Output the (x, y) coordinate of the center of the cell containing the given text.  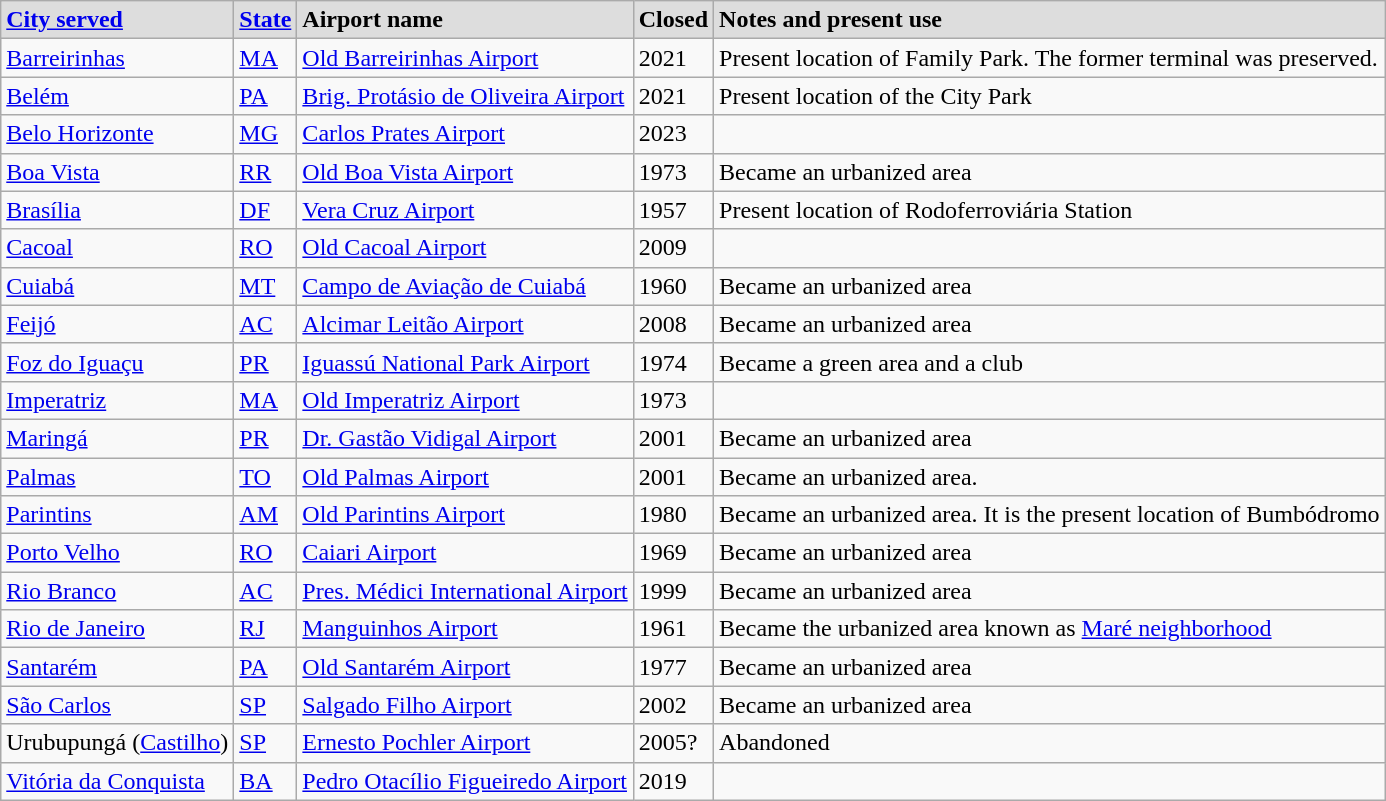
Brasília (118, 210)
Ernesto Pochler Airport (465, 743)
Santarém (118, 667)
RJ (266, 629)
1974 (673, 362)
2005? (673, 743)
MG (266, 134)
Pedro Otacílio Figueiredo Airport (465, 781)
Old Imperatriz Airport (465, 400)
Feijó (118, 324)
São Carlos (118, 705)
Alcimar Leitão Airport (465, 324)
1960 (673, 286)
Old Cacoal Airport (465, 248)
Abandoned (1050, 743)
Brig. Protásio de Oliveira Airport (465, 96)
Closed (673, 20)
Foz do Iguaçu (118, 362)
1969 (673, 553)
Iguassú National Park Airport (465, 362)
Became an urbanized area. It is the present location of Bumbódromo (1050, 515)
BA (266, 781)
1980 (673, 515)
Became an urbanized area. (1050, 477)
Old Santarém Airport (465, 667)
Became a green area and a club (1050, 362)
Became the urbanized area known as Maré neighborhood (1050, 629)
Vitória da Conquista (118, 781)
Palmas (118, 477)
Old Barreirinhas Airport (465, 58)
1957 (673, 210)
Rio de Janeiro (118, 629)
Campo de Aviação de Cuiabá (465, 286)
1977 (673, 667)
Old Boa Vista Airport (465, 172)
Caiari Airport (465, 553)
Cacoal (118, 248)
1999 (673, 591)
Cuiabá (118, 286)
Notes and present use (1050, 20)
2002 (673, 705)
1961 (673, 629)
Urubupungá (Castilho) (118, 743)
Carlos Prates Airport (465, 134)
State (266, 20)
Belo Horizonte (118, 134)
Manguinhos Airport (465, 629)
Old Palmas Airport (465, 477)
Vera Cruz Airport (465, 210)
AM (266, 515)
Present location of Family Park. The former terminal was preserved. (1050, 58)
Present location of the City Park (1050, 96)
DF (266, 210)
TO (266, 477)
Imperatriz (118, 400)
2023 (673, 134)
Dr. Gastão Vidigal Airport (465, 438)
Present location of Rodoferroviária Station (1050, 210)
Rio Branco (118, 591)
Salgado Filho Airport (465, 705)
Maringá (118, 438)
2009 (673, 248)
Pres. Médici International Airport (465, 591)
Boa Vista (118, 172)
Porto Velho (118, 553)
2008 (673, 324)
Belém (118, 96)
Barreirinhas (118, 58)
Old Parintins Airport (465, 515)
2019 (673, 781)
Airport name (465, 20)
City served (118, 20)
MT (266, 286)
Parintins (118, 515)
RR (266, 172)
